Locate the cell with the specified text and output its (X, Y) center coordinate. 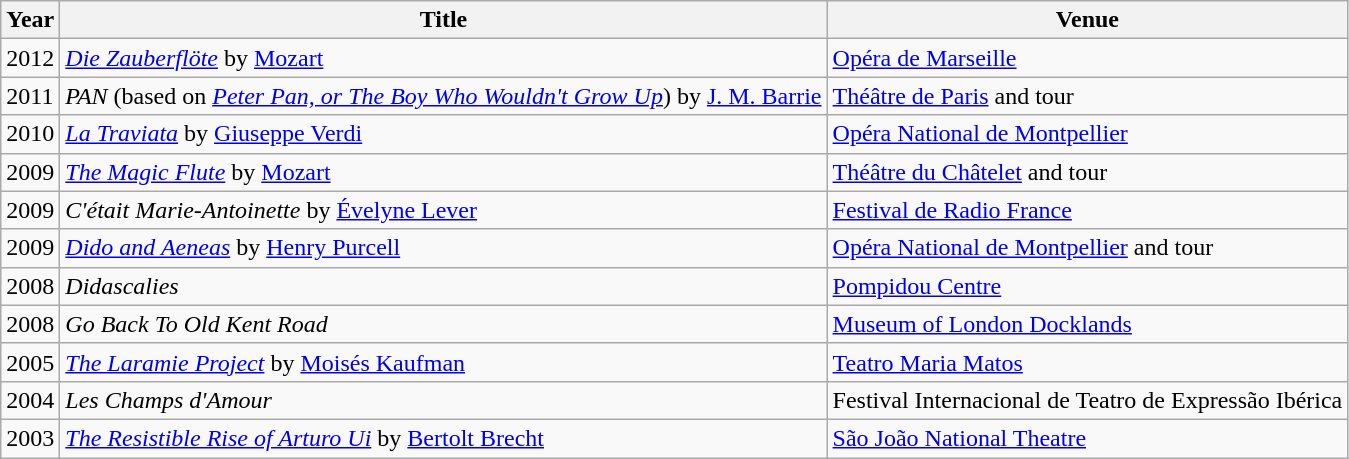
Venue (1088, 20)
Teatro Maria Matos (1088, 362)
Year (30, 20)
C'était Marie-Antoinette by Évelyne Lever (444, 210)
La Traviata by Giuseppe Verdi (444, 134)
Dido and Aeneas by Henry Purcell (444, 248)
Go Back To Old Kent Road (444, 324)
Title (444, 20)
Opéra National de Montpellier and tour (1088, 248)
Opéra de Marseille (1088, 58)
Festival Internacional de Teatro de Expressão Ibérica (1088, 400)
São João National Theatre (1088, 438)
2011 (30, 96)
2010 (30, 134)
Les Champs d'Amour (444, 400)
Opéra National de Montpellier (1088, 134)
Die Zauberflöte by Mozart (444, 58)
The Laramie Project by Moisés Kaufman (444, 362)
2004 (30, 400)
Didascalies (444, 286)
2003 (30, 438)
Museum of London Docklands (1088, 324)
Théâtre du Châtelet and tour (1088, 172)
PAN (based on Peter Pan, or The Boy Who Wouldn't Grow Up) by J. M. Barrie (444, 96)
The Magic Flute by Mozart (444, 172)
The Resistible Rise of Arturo Ui by Bertolt Brecht (444, 438)
2012 (30, 58)
Théâtre de Paris and tour (1088, 96)
Pompidou Centre (1088, 286)
2005 (30, 362)
Festival de Radio France (1088, 210)
